Search for the cell housing the specified text and yield its (X, Y) center coordinate. 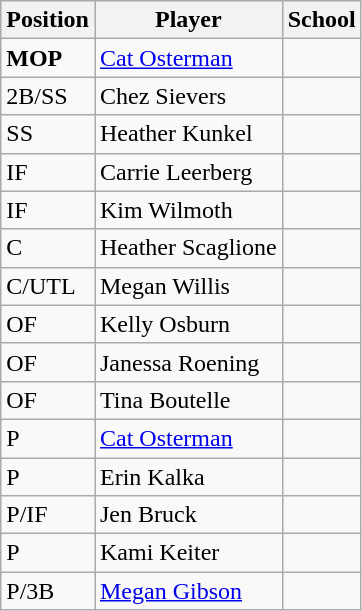
Chez Sievers (188, 96)
Kelly Osburn (188, 324)
Heather Kunkel (188, 134)
P/IF (48, 515)
Kami Keiter (188, 553)
SS (48, 134)
C/UTL (48, 286)
Janessa Roening (188, 362)
Megan Willis (188, 286)
Carrie Leerberg (188, 172)
Megan Gibson (188, 591)
Kim Wilmoth (188, 210)
2B/SS (48, 96)
Tina Boutelle (188, 400)
P/3B (48, 591)
Jen Bruck (188, 515)
Erin Kalka (188, 477)
Heather Scaglione (188, 248)
MOP (48, 58)
C (48, 248)
Player (188, 20)
Position (48, 20)
School (322, 20)
